Identify which cell holds the provided text, then report its [x, y] central coordinate. 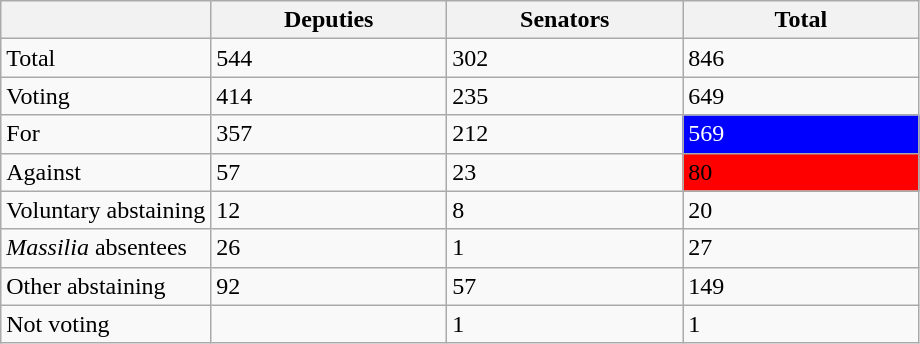
For [106, 134]
Senators [565, 20]
27 [801, 248]
235 [565, 96]
80 [801, 172]
544 [329, 58]
Other abstaining [106, 286]
8 [565, 210]
92 [329, 286]
Voluntary abstaining [106, 210]
20 [801, 210]
Deputies [329, 20]
212 [565, 134]
23 [565, 172]
12 [329, 210]
Voting [106, 96]
846 [801, 58]
Against [106, 172]
414 [329, 96]
Not voting [106, 324]
569 [801, 134]
357 [329, 134]
149 [801, 286]
Massilia absentees [106, 248]
26 [329, 248]
302 [565, 58]
649 [801, 96]
